For the text-containing cell, return its midpoint in [X, Y] coordinate format. 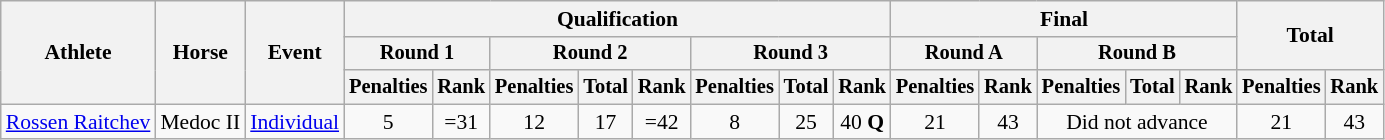
8 [734, 122]
Final [1064, 19]
Horse [200, 52]
Athlete [78, 52]
Round 3 [790, 54]
Did not advance [1137, 122]
=31 [461, 122]
Round B [1137, 54]
Medoc II [200, 122]
5 [388, 122]
12 [534, 122]
Individual [294, 122]
Round 2 [590, 54]
=42 [662, 122]
Rossen Raitchev [78, 122]
40 Q [862, 122]
Qualification [618, 19]
Event [294, 52]
25 [806, 122]
Round 1 [417, 54]
17 [606, 122]
Round A [964, 54]
